Provide the [X, Y] coordinate of the cell's center where the given text is located.  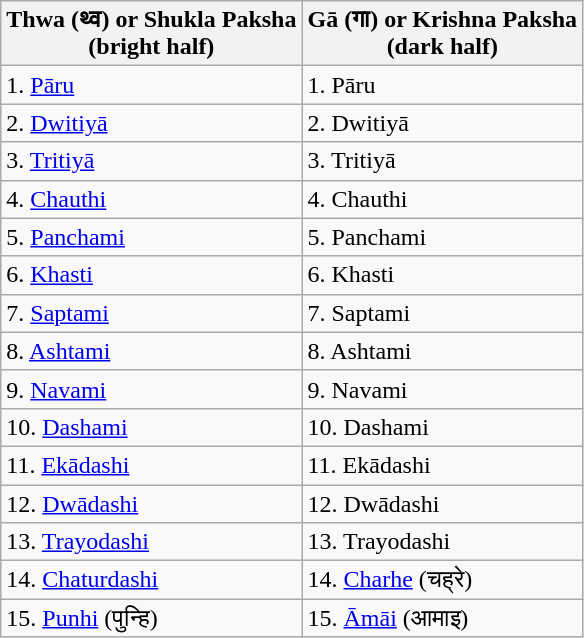
Gā (गा) or Krishna Paksha(dark half) [442, 34]
14. Chaturdashi [152, 580]
15. Āmāi (आमाइ) [442, 618]
Thwa (थ्व) or Shukla Paksha(bright half) [152, 34]
15. Punhi (पुन्हि) [152, 618]
14. Charhe (चह्रे) [442, 580]
